Scan for the cell matching the given text and deliver its [x, y] coordinate at center. 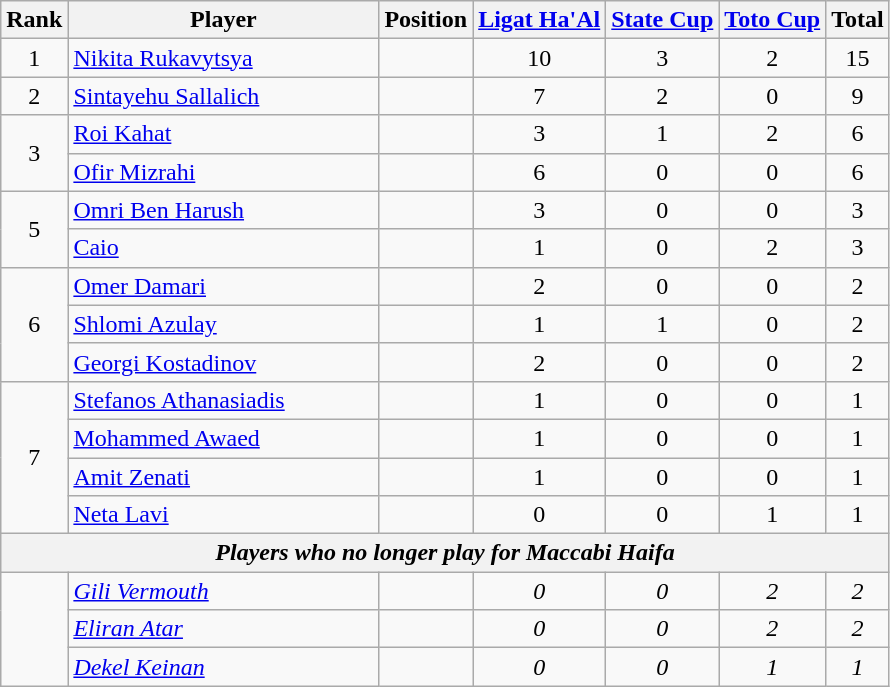
Gili Vermouth [224, 591]
Omer Damari [224, 286]
Caio [224, 248]
Omri Ben Harush [224, 210]
Shlomi Azulay [224, 324]
Neta Lavi [224, 515]
Players who no longer play for Maccabi Haifa [446, 553]
5 [34, 229]
9 [858, 96]
Ligat Ha'Al [540, 20]
Mohammed Awaed [224, 438]
Sintayehu Sallalich [224, 96]
Roi Kahat [224, 134]
10 [540, 58]
Toto Cup [772, 20]
Eliran Atar [224, 629]
Nikita Rukavytsya [224, 58]
Total [858, 20]
Dekel Keinan [224, 667]
Player [224, 20]
State Cup [662, 20]
Stefanos Athanasiadis [224, 400]
Amit Zenati [224, 477]
Rank [34, 20]
Position [426, 20]
Georgi Kostadinov [224, 362]
15 [858, 58]
Ofir Mizrahi [224, 172]
